Return the [X, Y] coordinate for the center point of the cell that contains the specified text.  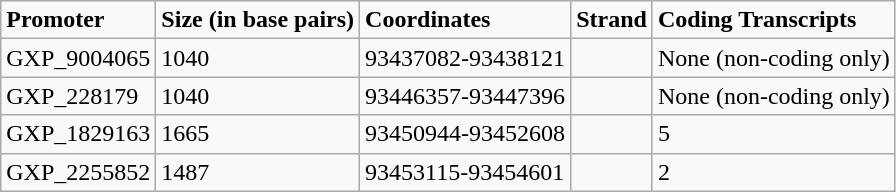
Size (in base pairs) [258, 20]
93450944-93452608 [466, 134]
93453115-93454601 [466, 172]
2 [774, 172]
GXP_228179 [78, 96]
1665 [258, 134]
93437082-93438121 [466, 58]
1487 [258, 172]
GXP_9004065 [78, 58]
GXP_2255852 [78, 172]
5 [774, 134]
Promoter [78, 20]
Coding Transcripts [774, 20]
Strand [612, 20]
93446357-93447396 [466, 96]
GXP_1829163 [78, 134]
Coordinates [466, 20]
